Locate the cell with the specified text and output its [X, Y] center coordinate. 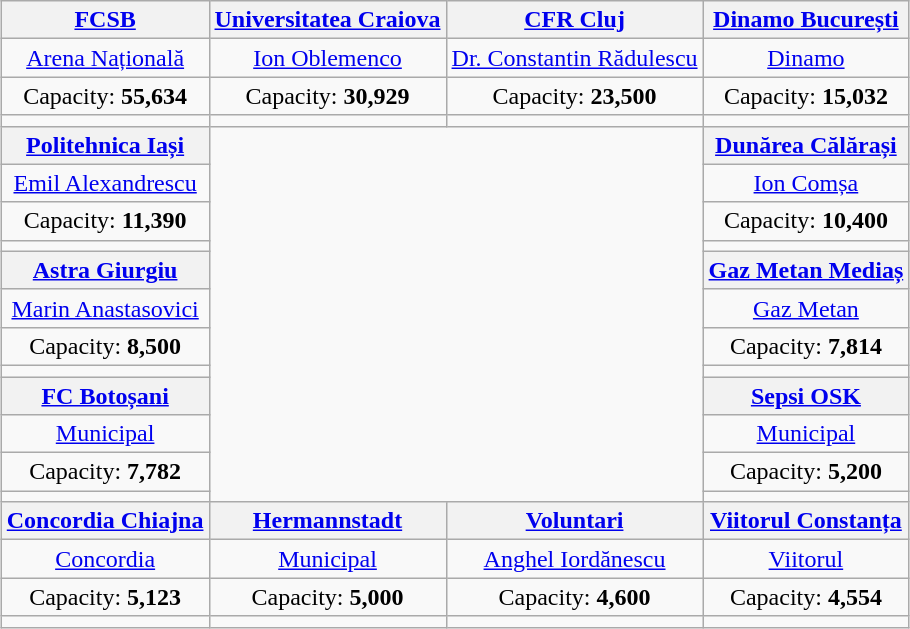
Astra Giurgiu [105, 270]
Capacity: 30,929 [328, 96]
Dinamo [806, 58]
Viitorul [806, 559]
Dunărea Călărași [806, 145]
Capacity: 7,814 [806, 346]
Voluntari [574, 521]
Hermannstadt [328, 521]
Capacity: 5,000 [328, 597]
Capacity: 5,123 [105, 597]
Dr. Constantin Rădulescu [574, 58]
Capacity: 15,032 [806, 96]
Gaz Metan Mediaș [806, 270]
CFR Cluj [574, 20]
Politehnica Iași [105, 145]
FC Botoșani [105, 395]
Emil Alexandrescu [105, 183]
Concordia Chiajna [105, 521]
Ion Comșa [806, 183]
Capacity: 10,400 [806, 221]
Capacity: 55,634 [105, 96]
FCSB [105, 20]
Ion Oblemenco [328, 58]
Concordia [105, 559]
Anghel Iordănescu [574, 559]
Capacity: 4,554 [806, 597]
Gaz Metan [806, 308]
Capacity: 23,500 [574, 96]
Universitatea Craiova [328, 20]
Capacity: 8,500 [105, 346]
Capacity: 11,390 [105, 221]
Dinamo București [806, 20]
Viitorul Constanța [806, 521]
Capacity: 5,200 [806, 472]
Marin Anastasovici [105, 308]
Sepsi OSK [806, 395]
Capacity: 7,782 [105, 472]
Capacity: 4,600 [574, 597]
Arena Națională [105, 58]
